Determine the [X, Y] coordinate at the center of the cell enclosing the given text.  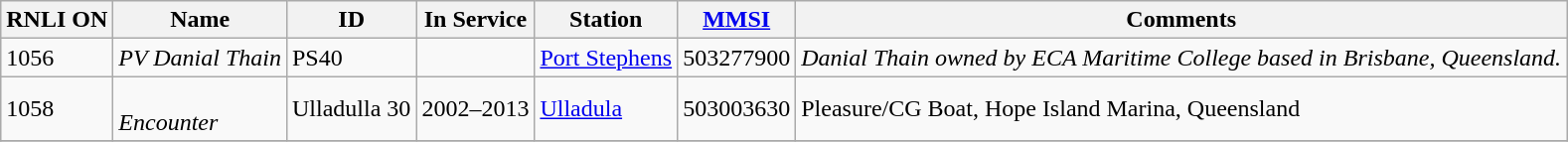
PV Danial Thain [201, 58]
In Service [475, 20]
Station [606, 20]
ID [351, 20]
2002–2013 [475, 109]
1056 [58, 58]
Ulladulla 30 [351, 109]
RNLI ON [58, 20]
Port Stephens [606, 58]
1058 [58, 109]
MMSI [737, 20]
Comments [1181, 20]
503277900 [737, 58]
503003630 [737, 109]
Danial Thain owned by ECA Maritime College based in Brisbane, Queensland. [1181, 58]
Pleasure/CG Boat, Hope Island Marina, Queensland [1181, 109]
Name [201, 20]
PS40 [351, 58]
Encounter [201, 109]
Ulladula [606, 109]
